For the text-containing cell, return its midpoint in [X, Y] coordinate format. 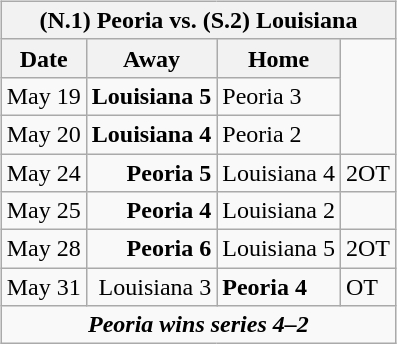
Home [279, 58]
Louisiana 3 [151, 287]
May 20 [44, 134]
May 28 [44, 249]
Louisiana 2 [279, 211]
May 31 [44, 287]
May 19 [44, 96]
Peoria 6 [151, 249]
Away [151, 58]
May 25 [44, 211]
Date [44, 58]
OT [368, 287]
(N.1) Peoria vs. (S.2) Louisiana [198, 20]
Peoria wins series 4–2 [198, 325]
Peoria 3 [279, 96]
Peoria 2 [279, 134]
May 24 [44, 173]
Peoria 5 [151, 173]
